Find where the given text appears and provide that cell's center as [x, y] coordinate. 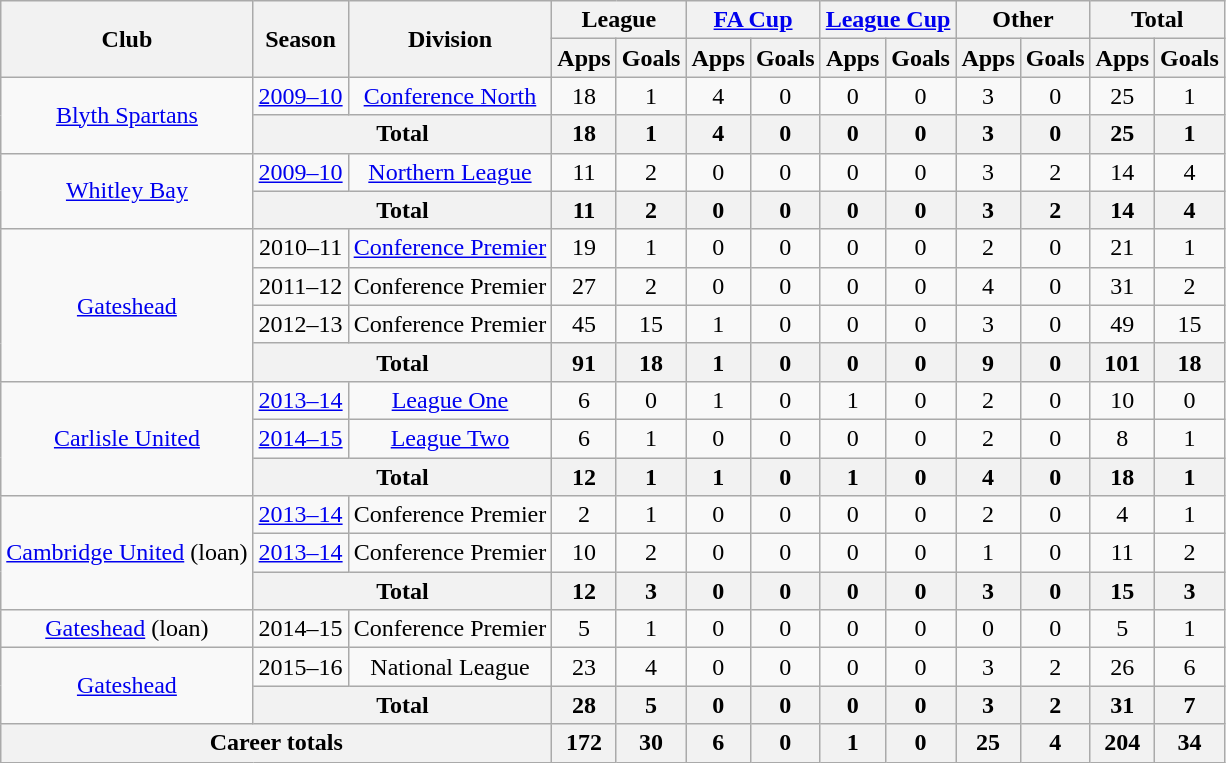
101 [1122, 362]
Whitley Bay [127, 191]
8 [1122, 438]
2012–13 [300, 324]
2015–16 [300, 667]
League Two [450, 438]
Career totals [276, 743]
League [619, 20]
Cambridge United (loan) [127, 553]
FA Cup [753, 20]
League One [450, 400]
26 [1122, 667]
Gateshead (loan) [127, 629]
2010–11 [300, 248]
Division [450, 39]
Conference North [450, 96]
172 [584, 743]
Blyth Spartans [127, 115]
34 [1190, 743]
23 [584, 667]
7 [1190, 705]
49 [1122, 324]
Carlisle United [127, 438]
21 [1122, 248]
27 [584, 286]
2011–12 [300, 286]
9 [988, 362]
Other [1023, 20]
Northern League [450, 172]
Season [300, 39]
National League [450, 667]
League Cup [888, 20]
91 [584, 362]
Club [127, 39]
45 [584, 324]
30 [651, 743]
19 [584, 248]
28 [584, 705]
204 [1122, 743]
